Find where the given text appears and provide that cell's center as (x, y) coordinate. 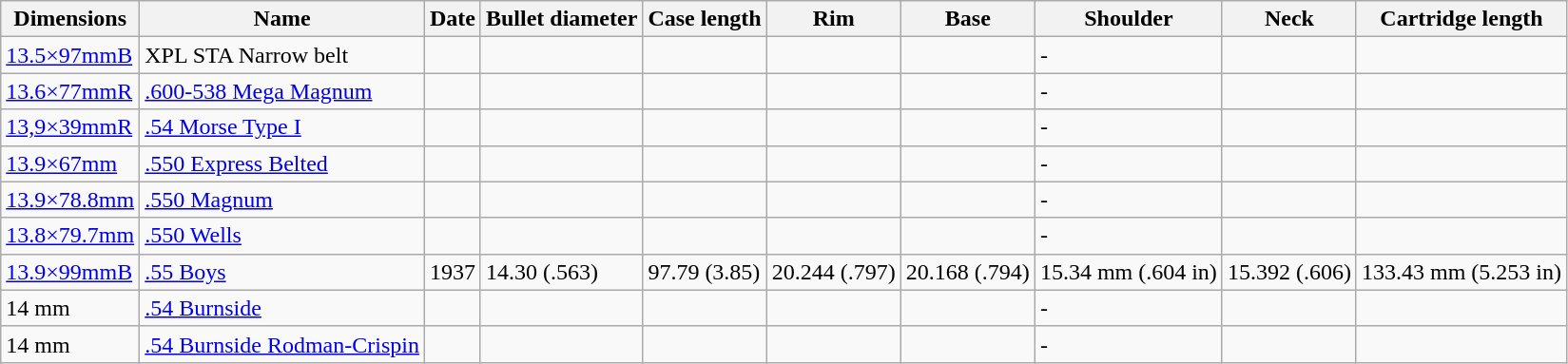
14.30 (.563) (561, 272)
20.244 (.797) (833, 272)
15.392 (.606) (1289, 272)
13.9×99mmB (70, 272)
Bullet diameter (561, 19)
XPL STA Narrow belt (282, 55)
13.5×97mmB (70, 55)
.600-538 Mega Magnum (282, 91)
.54 Burnside Rodman-Crispin (282, 344)
1937 (453, 272)
Name (282, 19)
.54 Morse Type I (282, 127)
Date (453, 19)
15.34 mm (.604 in) (1128, 272)
13.9×67mm (70, 163)
.55 Boys (282, 272)
13.6×77mmR (70, 91)
97.79 (3.85) (705, 272)
.550 Magnum (282, 200)
13,9×39mmR (70, 127)
.54 Burnside (282, 308)
Dimensions (70, 19)
Rim (833, 19)
13.8×79.7mm (70, 236)
133.43 mm (5.253 in) (1461, 272)
Cartridge length (1461, 19)
.550 Wells (282, 236)
.550 Express Belted (282, 163)
13.9×78.8mm (70, 200)
Neck (1289, 19)
Case length (705, 19)
Base (968, 19)
Shoulder (1128, 19)
20.168 (.794) (968, 272)
